Provide the (x, y) coordinate of the cell's center where the given text is located.  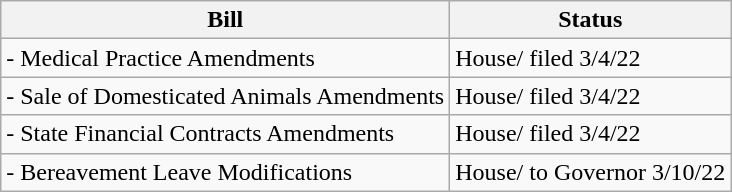
House/ to Governor 3/10/22 (590, 172)
- Sale of Domesticated Animals Amendments (226, 96)
Status (590, 20)
Bill (226, 20)
- State Financial Contracts Amendments (226, 134)
- Medical Practice Amendments (226, 58)
- Bereavement Leave Modifications (226, 172)
